Return [X, Y] of the center of cell containing provided text 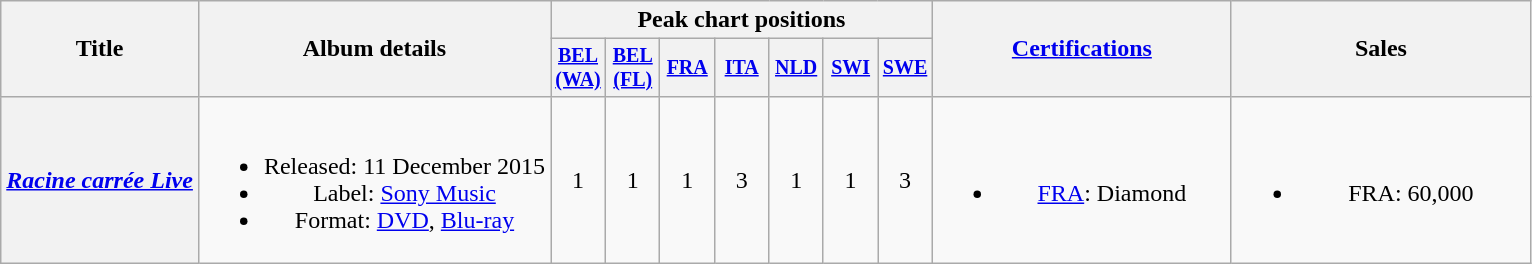
BEL(WA) [578, 68]
Racine carrée Live [100, 180]
BEL(FL) [633, 68]
ITA [741, 68]
NLD [796, 68]
SWE [905, 68]
SWI [850, 68]
Sales [1380, 49]
Certifications [1082, 49]
Peak chart positions [741, 20]
Released: 11 December 2015Label: Sony MusicFormat: DVD, Blu-ray [374, 180]
Title [100, 49]
FRA: 60,000 [1380, 180]
FRA [687, 68]
Album details [374, 49]
FRA: Diamond [1082, 180]
